Pinpoint the cell where the given text exists, returning its [x, y] midpoint coordinate. 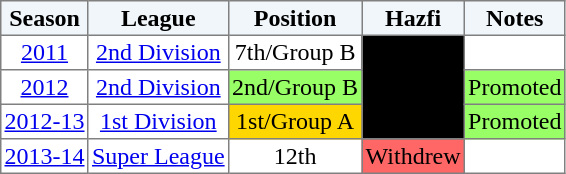
7th/Group B [295, 52]
Withdrew [414, 156]
1st/Group A [295, 121]
Season [44, 18]
League [158, 18]
2011 [44, 52]
Position [295, 18]
2013-14 [44, 156]
1st Division [158, 121]
2nd/Group B [295, 87]
Hazfi [414, 18]
2012-13 [44, 121]
Notes [514, 18]
12th [295, 156]
Super League [158, 156]
2012 [44, 87]
